Detect which cell encompasses the target text, then output its [x, y] center coordinate. 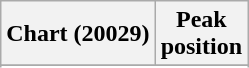
Chart (20029) [78, 34]
Peak position [201, 34]
